Provide the [X, Y] coordinate of the cell's center where the given text is located.  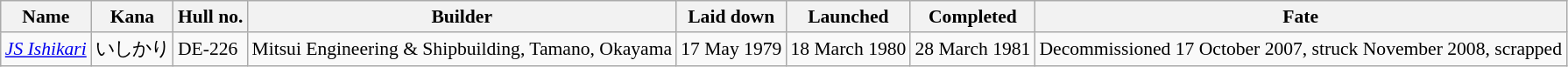
Decommissioned 17 October 2007, struck November 2008, scrapped [1300, 49]
Launched [848, 17]
いしかり [132, 49]
Completed [972, 17]
Mitsui Engineering & Shipbuilding, Tamano, Okayama [462, 49]
18 March 1980 [848, 49]
Kana [132, 17]
Hull no. [210, 17]
JS Ishikari [46, 49]
Name [46, 17]
17 May 1979 [731, 49]
Builder [462, 17]
DE-226 [210, 49]
Laid down [731, 17]
Fate [1300, 17]
28 March 1981 [972, 49]
